Extract the [X, Y] coordinate from the center of the cell holding the provided text.  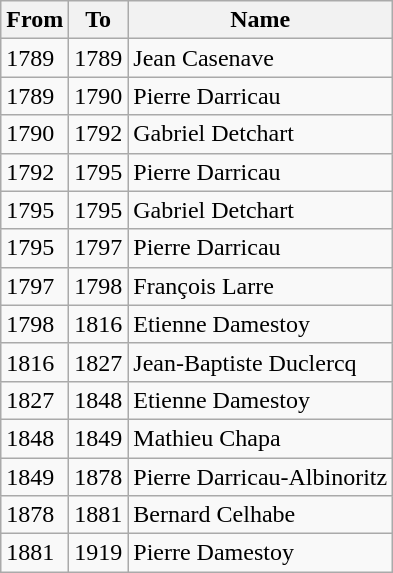
Bernard Celhabe [260, 515]
Jean-Baptiste Duclercq [260, 362]
Pierre Darricau-Albinoritz [260, 477]
Pierre Damestoy [260, 553]
Jean Casenave [260, 58]
Name [260, 20]
To [98, 20]
1919 [98, 553]
Mathieu Chapa [260, 438]
From [35, 20]
François Larre [260, 286]
